Determine the [X, Y] coordinate at the center of the cell enclosing the given text.  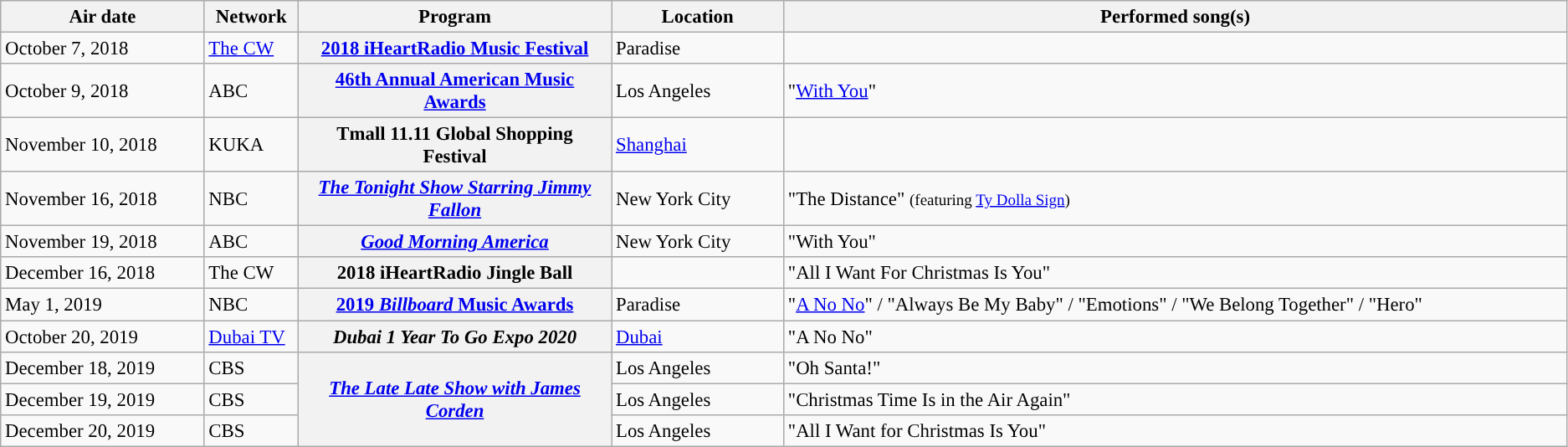
Good Morning America [454, 242]
"The Distance" (featuring Ty Dolla Sign) [1176, 199]
Tmall 11.11 Global Shopping Festival [454, 146]
Dubai 1 Year To Go Expo 2020 [454, 337]
KUKA [251, 146]
December 20, 2019 [102, 430]
"A No No" [1176, 337]
Dubai [698, 337]
November 19, 2018 [102, 242]
2019 Billboard Music Awards [454, 305]
"Oh Santa!" [1176, 367]
Dubai TV [251, 337]
November 16, 2018 [102, 199]
December 18, 2019 [102, 367]
December 16, 2018 [102, 274]
Shanghai [698, 146]
"A No No" / "Always Be My Baby" / "Emotions" / "We Belong Together" / "Hero" [1176, 305]
2018 iHeartRadio Jingle Ball [454, 274]
Network [251, 17]
"Christmas Time Is in the Air Again" [1176, 399]
October 9, 2018 [102, 90]
46th Annual American Music Awards [454, 90]
Location [698, 17]
2018 iHeartRadio Music Festival [454, 49]
May 1, 2019 [102, 305]
Air date [102, 17]
October 20, 2019 [102, 337]
November 10, 2018 [102, 146]
Program [454, 17]
December 19, 2019 [102, 399]
The Late Late Show with James Corden [454, 398]
"All I Want for Christmas Is You" [1176, 430]
"All I Want For Christmas Is You" [1176, 274]
Performed song(s) [1176, 17]
The Tonight Show Starring Jimmy Fallon [454, 199]
October 7, 2018 [102, 49]
